Scan for the cell matching the given text and deliver its (X, Y) coordinate at center. 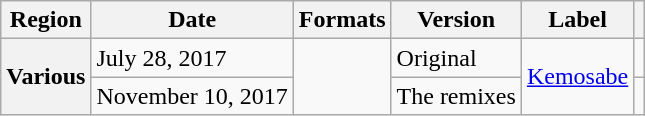
Kemosabe (577, 77)
The remixes (456, 96)
Label (577, 20)
Region (46, 20)
July 28, 2017 (192, 58)
Various (46, 77)
Formats (342, 20)
Version (456, 20)
Original (456, 58)
Date (192, 20)
November 10, 2017 (192, 96)
